Extract the [x, y] coordinate from the center of the cell holding the provided text.  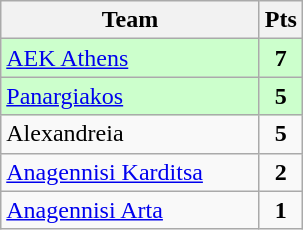
Panargiakos [130, 96]
Anagennisi Arta [130, 210]
7 [280, 58]
AEK Athens [130, 58]
Anagennisi Karditsa [130, 172]
Team [130, 20]
1 [280, 210]
Alexandreia [130, 134]
2 [280, 172]
Pts [280, 20]
